Return [x, y] of the center of cell containing provided text 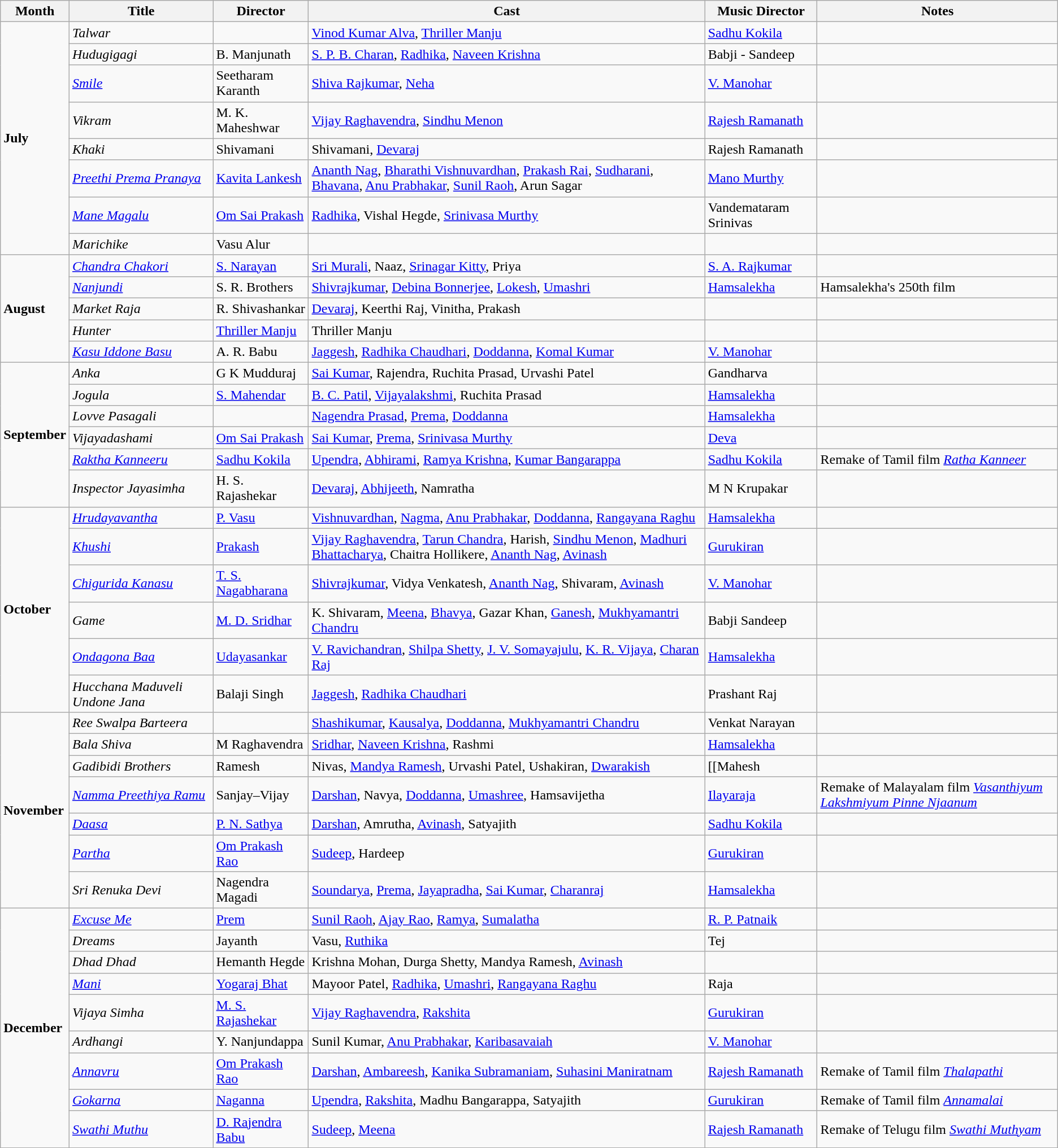
P. Vasu [261, 518]
Ondagona Baa [141, 656]
Ramesh [261, 766]
Deva [761, 438]
Khushi [141, 547]
August [35, 308]
Game [141, 620]
September [35, 435]
M Raghavendra [261, 744]
Prakash [261, 547]
Shivamani, Devaraj [506, 149]
Sridhar, Naveen Krishna, Rashmi [506, 744]
Vijayadashami [141, 438]
Ananth Nag, Bharathi Vishnuvardhan, Prakash Rai, Sudharani, Bhavana, Anu Prabhakar, Sunil Raoh, Arun Sagar [506, 179]
[[Mahesh [761, 766]
Y. Nanjundappa [261, 1042]
Gandharva [761, 373]
Smile [141, 84]
Gadibidi Brothers [141, 766]
Hudugigagi [141, 54]
Bala Shiva [141, 744]
B. Manjunath [261, 54]
H. S. Rajashekar [261, 488]
Vishnuvardhan, Nagma, Anu Prabhakar, Doddanna, Rangayana Raghu [506, 518]
Month [35, 11]
Remake of Telugu film Swathi Muthyam [937, 1129]
Shashikumar, Kausalya, Doddanna, Mukhyamantri Chandru [506, 723]
Sudeep, Hardeep [506, 853]
Darshan, Amrutha, Avinash, Satyajith [506, 824]
Jogula [141, 395]
Ree Swalpa Barteera [141, 723]
V. Ravichandran, Shilpa Shetty, J. V. Somayajulu, K. R. Vijaya, Charan Raj [506, 656]
Raja [761, 984]
Vasu, Ruthika [506, 941]
Seetharam Karanth [261, 84]
Balaji Singh [261, 694]
Sunil Raoh, Ajay Rao, Ramya, Sumalatha [506, 919]
Tej [761, 941]
S. P. B. Charan, Radhika, Naveen Krishna [506, 54]
Market Raja [141, 308]
Vinod Kumar Alva, Thriller Manju [506, 33]
Devaraj, Keerthi Raj, Vinitha, Prakash [506, 308]
Partha [141, 853]
Notes [937, 11]
M. K. Maheshwar [261, 120]
Chigurida Kanasu [141, 583]
Jayanth [261, 941]
Anka [141, 373]
M. D. Sridhar [261, 620]
Venkat Narayan [761, 723]
S. R. Brothers [261, 287]
Vasu Alur [261, 244]
Sai Kumar, Prema, Srinivasa Murthy [506, 438]
Gokarna [141, 1100]
Vijay Raghavendra, Sindhu Menon [506, 120]
K. Shivaram, Meena, Bhavya, Gazar Khan, Ganesh, Mukhyamantri Chandru [506, 620]
Talwar [141, 33]
Inspector Jayasimha [141, 488]
Dhad Dhad [141, 962]
Mani [141, 984]
Krishna Mohan, Durga Shetty, Mandya Ramesh, Avinash [506, 962]
Nivas, Mandya Ramesh, Urvashi Patel, Ushakiran, Dwarakish [506, 766]
Nanjundi [141, 287]
Mayoor Patel, Radhika, Umashri, Rangayana Raghu [506, 984]
Raktha Kanneeru [141, 459]
G K Mudduraj [261, 373]
Daasa [141, 824]
July [35, 138]
Ardhangi [141, 1042]
Shivrajkumar, Vidya Venkatesh, Ananth Nag, Shivaram, Avinash [506, 583]
Title [141, 11]
Hemanth Hegde [261, 962]
Vijay Raghavendra, Tarun Chandra, Harish, Sindhu Menon, Madhuri Bhattacharya, Chaitra Hollikere, Ananth Nag, Avinash [506, 547]
Mane Magalu [141, 215]
Sunil Kumar, Anu Prabhakar, Karibasavaiah [506, 1042]
Shivrajkumar, Debina Bonnerjee, Lokesh, Umashri [506, 287]
Swathi Muthu [141, 1129]
Hucchana Maduveli Undone Jana [141, 694]
Upendra, Rakshita, Madhu Bangarappa, Satyajith [506, 1100]
Kasu Iddone Basu [141, 352]
M N Krupakar [761, 488]
Music Director [761, 11]
R. Shivashankar [261, 308]
Director [261, 11]
Prashant Raj [761, 694]
Hunter [141, 331]
R. P. Patnaik [761, 919]
December [35, 1028]
Khaki [141, 149]
T. S. Nagabharana [261, 583]
Upendra, Abhirami, Ramya Krishna, Kumar Bangarappa [506, 459]
Remake of Tamil film Annamalai [937, 1100]
Shivamani [261, 149]
M. S. Rajashekar [261, 1012]
Vijay Raghavendra, Rakshita [506, 1012]
Shiva Rajkumar, Neha [506, 84]
Hrudayavantha [141, 518]
Sri Renuka Devi [141, 890]
Hamsalekha's 250th film [937, 287]
Babji - Sandeep [761, 54]
Annavru [141, 1071]
Naganna [261, 1100]
Darshan, Navya, Doddanna, Umashree, Hamsavijetha [506, 795]
Jaggesh, Radhika Chaudhari, Doddanna, Komal Kumar [506, 352]
Nagendra Prasad, Prema, Doddanna [506, 416]
P. N. Sathya [261, 824]
S. Mahendar [261, 395]
Ilayaraja [761, 795]
Preethi Prema Pranaya [141, 179]
November [35, 810]
Namma Preethiya Ramu [141, 795]
S. A. Rajkumar [761, 266]
Sai Kumar, Rajendra, Ruchita Prasad, Urvashi Patel [506, 373]
Cast [506, 11]
Excuse Me [141, 919]
Kavita Lankesh [261, 179]
D. Rajendra Babu [261, 1129]
Lovve Pasagali [141, 416]
Vandemataram Srinivas [761, 215]
Marichike [141, 244]
Soundarya, Prema, Jayapradha, Sai Kumar, Charanraj [506, 890]
Udayasankar [261, 656]
A. R. Babu [261, 352]
Vijaya Simha [141, 1012]
Darshan, Ambareesh, Kanika Subramaniam, Suhasini Maniratnam [506, 1071]
Devaraj, Abhijeeth, Namratha [506, 488]
B. C. Patil, Vijayalakshmi, Ruchita Prasad [506, 395]
Radhika, Vishal Hegde, Srinivasa Murthy [506, 215]
Jaggesh, Radhika Chaudhari [506, 694]
Prem [261, 919]
Sudeep, Meena [506, 1129]
Babji Sandeep [761, 620]
October [35, 609]
Sanjay–Vijay [261, 795]
Mano Murthy [761, 179]
Sri Murali, Naaz, Srinagar Kitty, Priya [506, 266]
Remake of Tamil film Ratha Kanneer [937, 459]
Dreams [141, 941]
S. Narayan [261, 266]
Remake of Malayalam film Vasanthiyum Lakshmiyum Pinne Njaanum [937, 795]
Chandra Chakori [141, 266]
Remake of Tamil film Thalapathi [937, 1071]
Nagendra Magadi [261, 890]
Vikram [141, 120]
Yogaraj Bhat [261, 984]
